Determine the (X, Y) coordinate at the center of the cell enclosing the given text.  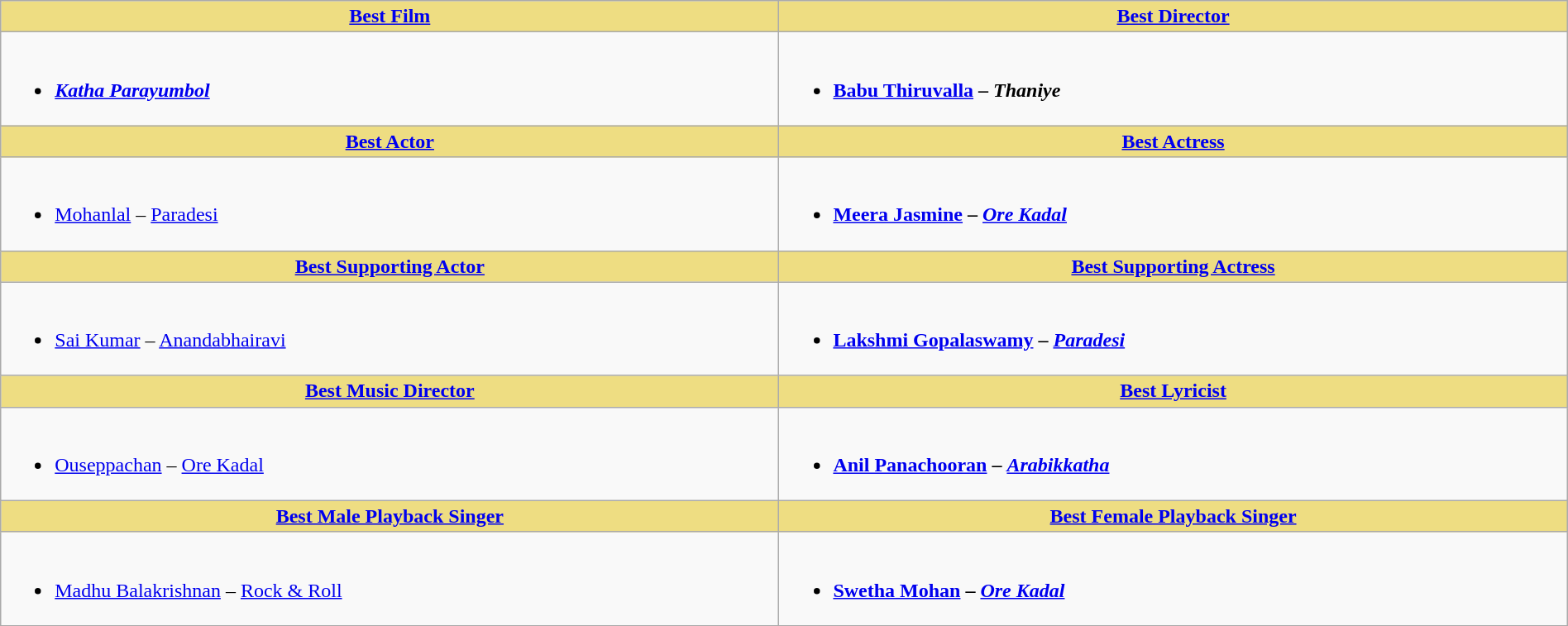
Swetha Mohan – Ore Kadal (1173, 579)
Best Film (390, 17)
Mohanlal – Paradesi (390, 203)
Best Female Playback Singer (1173, 516)
Sai Kumar – Anandabhairavi (390, 329)
Meera Jasmine – Ore Kadal (1173, 203)
Ouseppachan – Ore Kadal (390, 453)
Babu Thiruvalla – Thaniye (1173, 79)
Best Actress (1173, 141)
Lakshmi Gopalaswamy – Paradesi (1173, 329)
Best Lyricist (1173, 391)
Anil Panachooran – Arabikkatha (1173, 453)
Katha Parayumbol (390, 79)
Best Male Playback Singer (390, 516)
Best Supporting Actor (390, 266)
Madhu Balakrishnan – Rock & Roll (390, 579)
Best Music Director (390, 391)
Best Actor (390, 141)
Best Supporting Actress (1173, 266)
Best Director (1173, 17)
